Provide the (X, Y) coordinate of the cell's center where the given text is located.  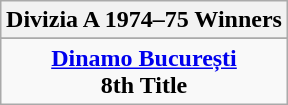
Dinamo București8th Title (144, 72)
Divizia A 1974–75 Winners (144, 20)
